Scan for the cell matching the given text and deliver its [X, Y] coordinate at center. 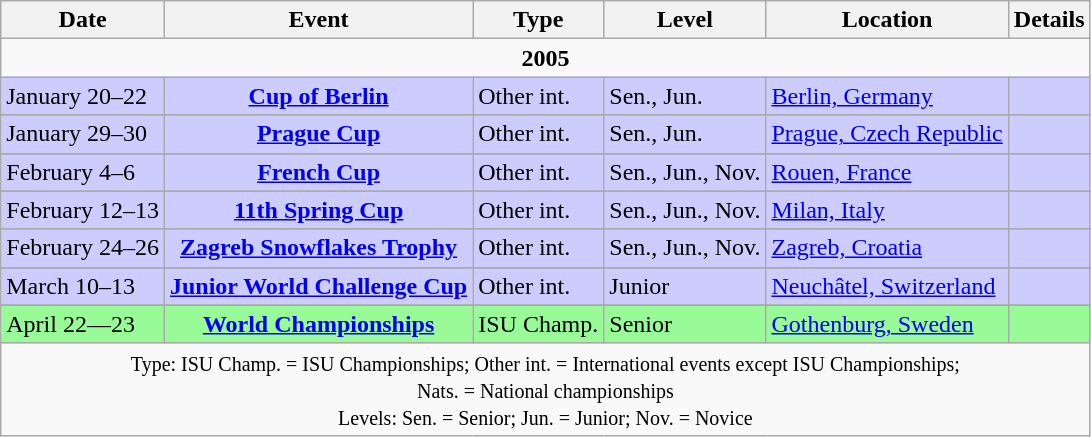
Date [83, 20]
Junior [685, 286]
February 24–26 [83, 248]
World Championships [318, 324]
Zagreb Snowflakes Trophy [318, 248]
March 10–13 [83, 286]
February 12–13 [83, 210]
Zagreb, Croatia [887, 248]
January 29–30 [83, 134]
Rouen, France [887, 172]
Cup of Berlin [318, 96]
January 20–22 [83, 96]
Details [1049, 20]
Prague Cup [318, 134]
Prague, Czech Republic [887, 134]
Senior [685, 324]
February 4–6 [83, 172]
Type [538, 20]
French Cup [318, 172]
2005 [546, 58]
Level [685, 20]
April 22—23 [83, 324]
Berlin, Germany [887, 96]
Neuchâtel, Switzerland [887, 286]
Location [887, 20]
Junior World Challenge Cup [318, 286]
Milan, Italy [887, 210]
Gothenburg, Sweden [887, 324]
Event [318, 20]
ISU Champ. [538, 324]
11th Spring Cup [318, 210]
